Capture the cell that displays the provided text and extract its (x, y) central coordinate. 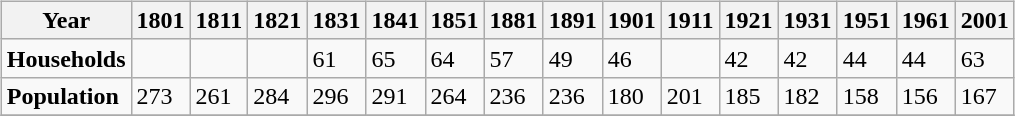
1831 (336, 20)
1961 (926, 20)
167 (984, 96)
1911 (690, 20)
261 (219, 96)
1931 (808, 20)
185 (748, 96)
158 (866, 96)
1811 (219, 20)
Year (66, 20)
1801 (160, 20)
1921 (748, 20)
63 (984, 58)
2001 (984, 20)
296 (336, 96)
Population (66, 96)
1951 (866, 20)
1881 (514, 20)
57 (514, 58)
Households (66, 58)
156 (926, 96)
284 (278, 96)
64 (454, 58)
1841 (396, 20)
182 (808, 96)
180 (632, 96)
49 (572, 58)
291 (396, 96)
46 (632, 58)
273 (160, 96)
65 (396, 58)
201 (690, 96)
1821 (278, 20)
1851 (454, 20)
61 (336, 58)
264 (454, 96)
1901 (632, 20)
1891 (572, 20)
